Provide the [X, Y] coordinate of the cell's center where the given text is located.  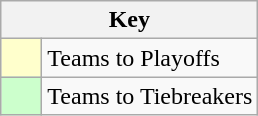
Teams to Tiebreakers [150, 96]
Key [130, 20]
Teams to Playoffs [150, 58]
